Detect which cell encompasses the target text, then output its (X, Y) center coordinate. 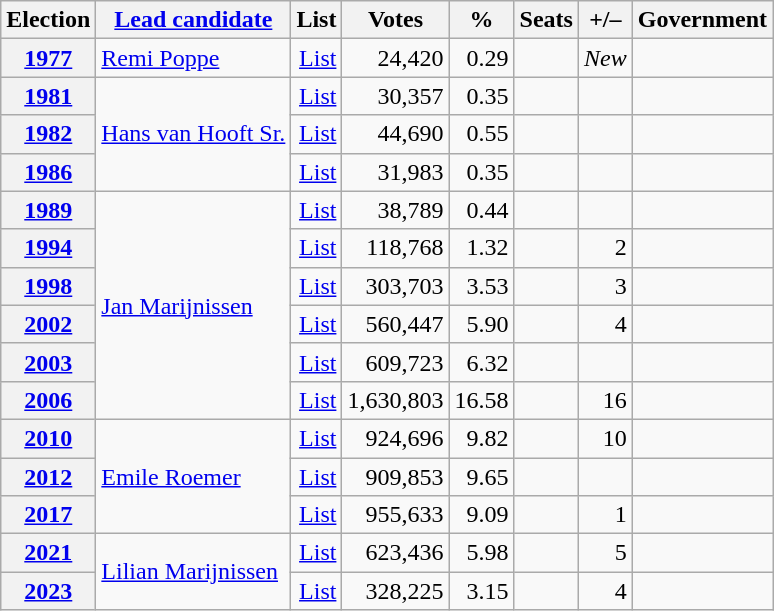
New (605, 58)
16.58 (482, 400)
1,630,803 (396, 400)
1998 (48, 286)
+/– (605, 20)
609,723 (396, 362)
0.29 (482, 58)
560,447 (396, 324)
1982 (48, 134)
5 (605, 553)
1981 (48, 96)
1.32 (482, 248)
3.15 (482, 591)
16 (605, 400)
9.09 (482, 515)
924,696 (396, 438)
10 (605, 438)
1989 (48, 210)
3.53 (482, 286)
Votes (396, 20)
328,225 (396, 591)
5.90 (482, 324)
1994 (48, 248)
2012 (48, 477)
1986 (48, 172)
623,436 (396, 553)
303,703 (396, 286)
Remi Poppe (194, 58)
5.98 (482, 553)
0.55 (482, 134)
Government (702, 20)
38,789 (396, 210)
Lilian Marijnissen (194, 572)
1977 (48, 58)
2017 (48, 515)
9.82 (482, 438)
% (482, 20)
Seats (546, 20)
1 (605, 515)
0.44 (482, 210)
2023 (48, 591)
30,357 (396, 96)
2021 (48, 553)
955,633 (396, 515)
44,690 (396, 134)
24,420 (396, 58)
118,768 (396, 248)
Election (48, 20)
2002 (48, 324)
Jan Marijnissen (194, 305)
Emile Roemer (194, 476)
2010 (48, 438)
3 (605, 286)
2003 (48, 362)
909,853 (396, 477)
2006 (48, 400)
31,983 (396, 172)
9.65 (482, 477)
2 (605, 248)
6.32 (482, 362)
Hans van Hooft Sr. (194, 134)
Lead candidate (194, 20)
